From the cell containing the given text, extract its center point as [x, y] coordinate. 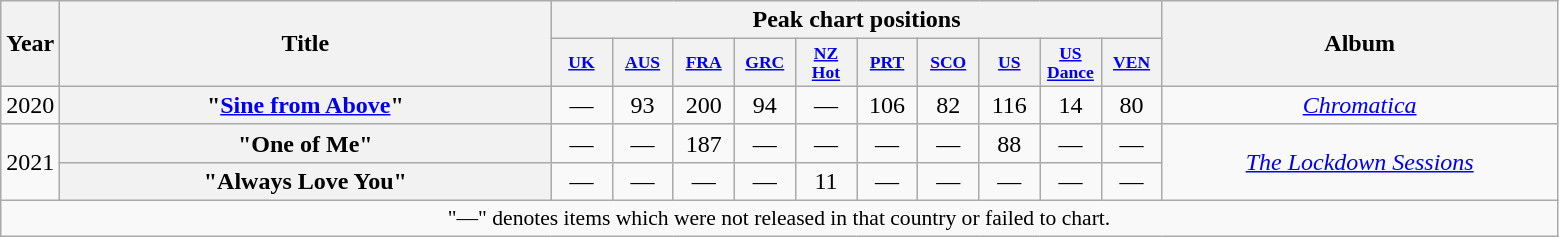
AUS [642, 62]
"—" denotes items which were not released in that country or failed to chart. [779, 218]
Chromatica [1360, 105]
The Lockdown Sessions [1360, 162]
200 [704, 105]
116 [1010, 105]
187 [704, 143]
88 [1010, 143]
VEN [1132, 62]
US [1010, 62]
2021 [30, 162]
SCO [948, 62]
80 [1132, 105]
Title [306, 44]
93 [642, 105]
PRT [886, 62]
NZHot [826, 62]
106 [886, 105]
14 [1070, 105]
Peak chart positions [856, 20]
UK [582, 62]
FRA [704, 62]
Year [30, 44]
"Sine from Above" [306, 105]
US Dance [1070, 62]
2020 [30, 105]
"Always Love You" [306, 181]
"One of Me" [306, 143]
Album [1360, 44]
94 [764, 105]
11 [826, 181]
GRC [764, 62]
82 [948, 105]
